Capture the cell that displays the provided text and extract its [X, Y] central coordinate. 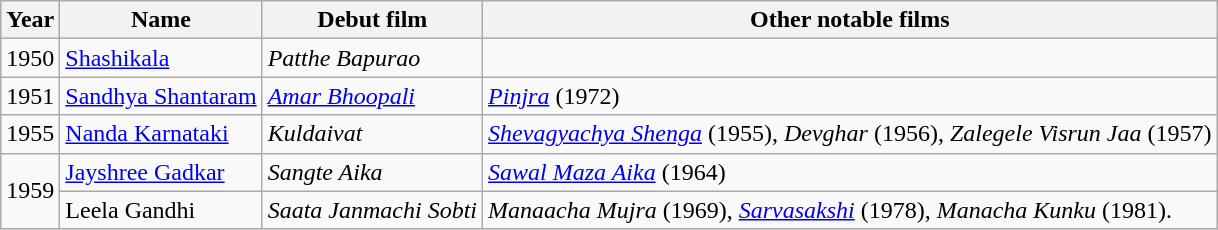
Shevagyachya Shenga (1955), Devghar (1956), Zalegele Visrun Jaa (1957) [850, 134]
1951 [30, 96]
1950 [30, 58]
Other notable films [850, 20]
Sawal Maza Aika (1964) [850, 172]
Manaacha Mujra (1969), Sarvasakshi (1978), Manacha Kunku (1981). [850, 210]
Jayshree Gadkar [161, 172]
Shashikala [161, 58]
Pinjra (1972) [850, 96]
Leela Gandhi [161, 210]
Sandhya Shantaram [161, 96]
Patthe Bapurao [372, 58]
Debut film [372, 20]
Kuldaivat [372, 134]
Saata Janmachi Sobti [372, 210]
Year [30, 20]
1955 [30, 134]
Amar Bhoopali [372, 96]
Name [161, 20]
1959 [30, 191]
Nanda Karnataki [161, 134]
Sangte Aika [372, 172]
